Identify which cell holds the provided text, then report its [x, y] central coordinate. 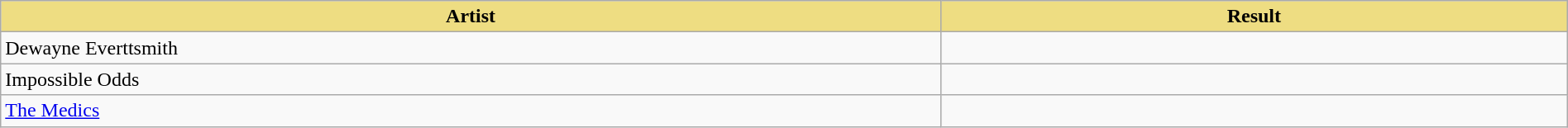
Artist [471, 17]
Dewayne Everttsmith [471, 48]
The Medics [471, 111]
Impossible Odds [471, 79]
Result [1254, 17]
